Output the [X, Y] coordinate of the center of the cell containing the given text.  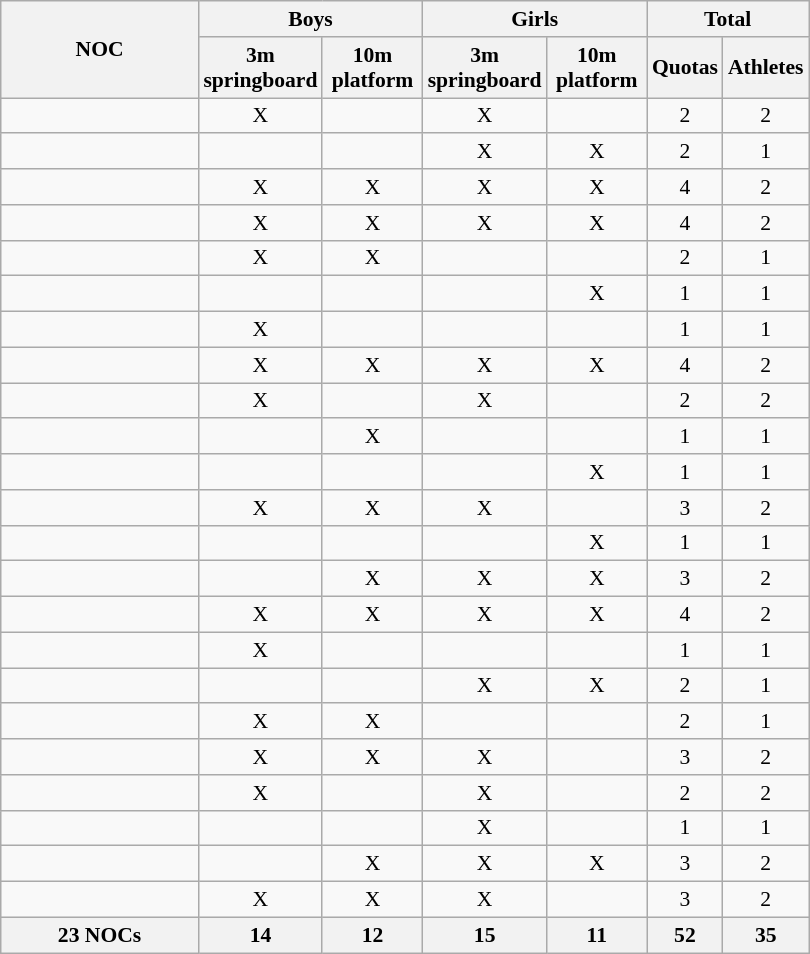
14 [260, 935]
12 [372, 935]
35 [766, 935]
11 [597, 935]
Athletes [766, 68]
Boys [310, 19]
Girls [535, 19]
NOC [100, 50]
15 [485, 935]
Quotas [685, 68]
Total [728, 19]
52 [685, 935]
23 NOCs [100, 935]
